Provide the (X, Y) coordinate of the cell's center where the given text is located.  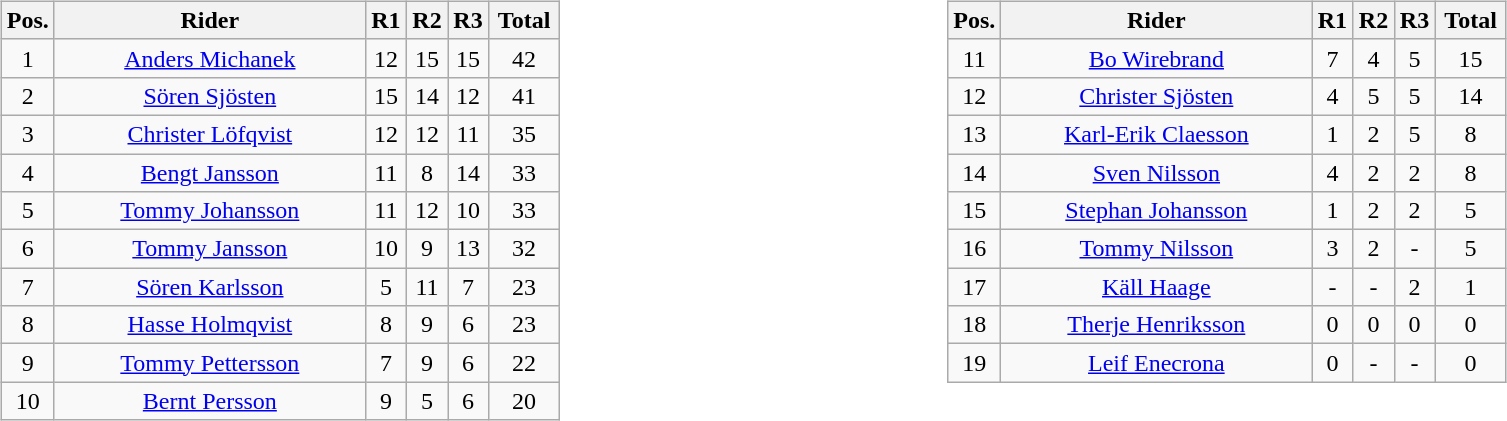
Christer Sjösten (1156, 96)
Tommy Pettersson (210, 363)
Therje Henriksson (1156, 325)
18 (974, 325)
Karl-Erik Claesson (1156, 134)
Anders Michanek (210, 58)
Bo Wirebrand (1156, 58)
Stephan Johansson (1156, 211)
19 (974, 363)
Hasse Holmqvist (210, 325)
Tommy Nilsson (1156, 249)
Sven Nilsson (1156, 173)
17 (974, 287)
Tommy Jansson (210, 249)
Christer Löfqvist (210, 134)
42 (524, 58)
Bernt Persson (210, 401)
Leif Enecrona (1156, 363)
Käll Haage (1156, 287)
22 (524, 363)
Sören Sjösten (210, 96)
32 (524, 249)
Sören Karlsson (210, 287)
16 (974, 249)
Bengt Jansson (210, 173)
35 (524, 134)
41 (524, 96)
Tommy Johansson (210, 211)
20 (524, 401)
